Provide the (X, Y) coordinate of the cell's center where the given text is located.  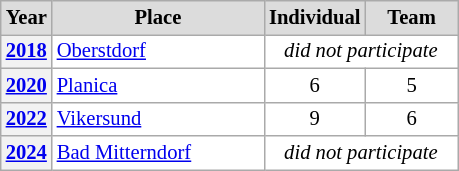
Team (411, 17)
2020 (26, 85)
2022 (26, 119)
2018 (26, 51)
Place (158, 17)
9 (314, 119)
5 (411, 85)
Individual (314, 17)
Planica (158, 85)
Vikersund (158, 119)
Bad Mitterndorf (158, 153)
Year (26, 17)
2024 (26, 153)
Oberstdorf (158, 51)
